Return [x, y] of the center of cell containing provided text 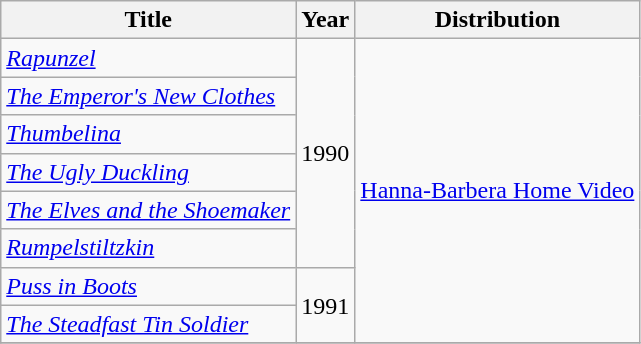
Distribution [498, 20]
The Steadfast Tin Soldier [148, 324]
Title [148, 20]
Rumpelstiltzkin [148, 248]
1990 [326, 153]
The Emperor's New Clothes [148, 96]
Year [326, 20]
The Elves and the Shoemaker [148, 210]
The Ugly Duckling [148, 172]
1991 [326, 305]
Rapunzel [148, 58]
Hanna-Barbera Home Video [498, 191]
Puss in Boots [148, 286]
Thumbelina [148, 134]
